Capture the cell that displays the provided text and extract its [x, y] central coordinate. 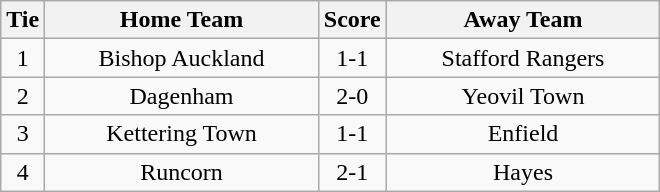
Runcorn [182, 172]
3 [23, 134]
Bishop Auckland [182, 58]
Dagenham [182, 96]
Yeovil Town [523, 96]
2-1 [352, 172]
2-0 [352, 96]
Enfield [523, 134]
Away Team [523, 20]
Stafford Rangers [523, 58]
Home Team [182, 20]
2 [23, 96]
Score [352, 20]
Kettering Town [182, 134]
Tie [23, 20]
Hayes [523, 172]
4 [23, 172]
1 [23, 58]
